Find where the given text appears and provide that cell's center as (X, Y) coordinate. 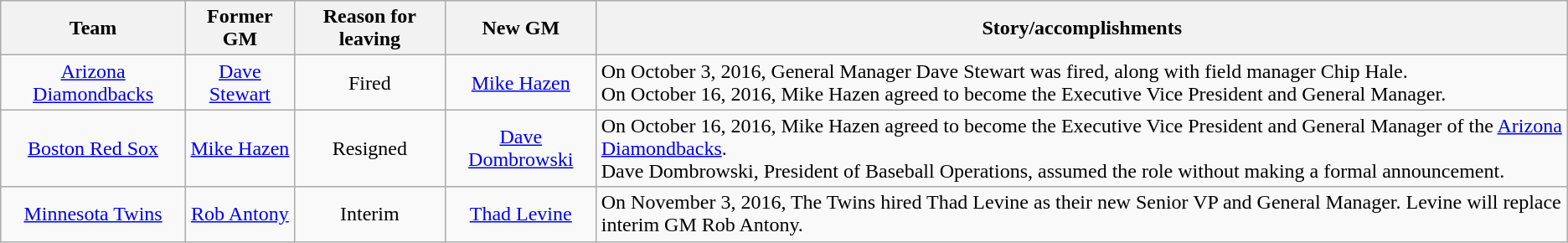
Former GM (240, 28)
Thad Levine (521, 215)
Team (94, 28)
Story/accomplishments (1082, 28)
Minnesota Twins (94, 215)
Resigned (369, 148)
New GM (521, 28)
Interim (369, 215)
Boston Red Sox (94, 148)
On November 3, 2016, The Twins hired Thad Levine as their new Senior VP and General Manager. Levine will replace interim GM Rob Antony. (1082, 215)
Reason for leaving (369, 28)
Dave Stewart (240, 82)
Dave Dombrowski (521, 148)
Rob Antony (240, 215)
Arizona Diamondbacks (94, 82)
Fired (369, 82)
